Return [X, Y] of the center of cell containing provided text 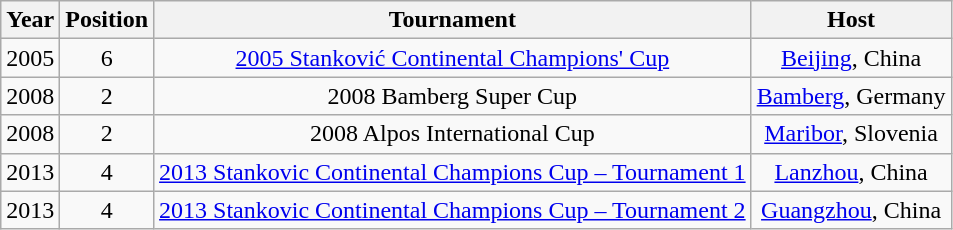
Lanzhou, China [851, 172]
Tournament [453, 20]
6 [107, 58]
2013 Stankovic Continental Champions Cup – Tournament 1 [453, 172]
2013 Stankovic Continental Champions Cup – Tournament 2 [453, 210]
Year [30, 20]
2008 Bamberg Super Cup [453, 96]
Beijing, China [851, 58]
2005 Stanković Continental Champions' Cup [453, 58]
Host [851, 20]
Position [107, 20]
Guangzhou, China [851, 210]
Maribor, Slovenia [851, 134]
2005 [30, 58]
Bamberg, Germany [851, 96]
2008 Alpos International Cup [453, 134]
